Scan for the cell matching the given text and deliver its [x, y] coordinate at center. 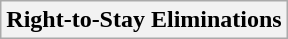
Right-to-Stay Eliminations [144, 20]
